From the cell containing the given text, extract its center point as [X, Y] coordinate. 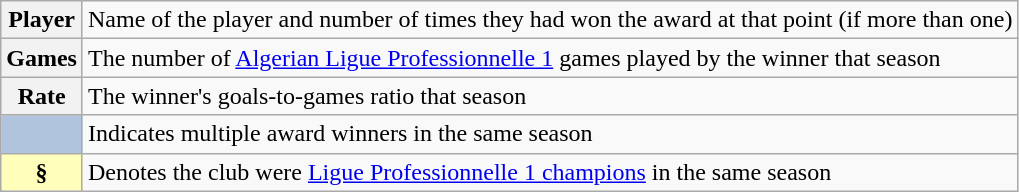
Name of the player and number of times they had won the award at that point (if more than one) [550, 20]
Player [42, 20]
The number of Algerian Ligue Professionnelle 1 games played by the winner that season [550, 58]
Games [42, 58]
Denotes the club were Ligue Professionnelle 1 champions in the same season [550, 172]
§ [42, 172]
Rate [42, 96]
The winner's goals-to-games ratio that season [550, 96]
Indicates multiple award winners in the same season [550, 134]
